Locate the cell with the specified text and output its (x, y) center coordinate. 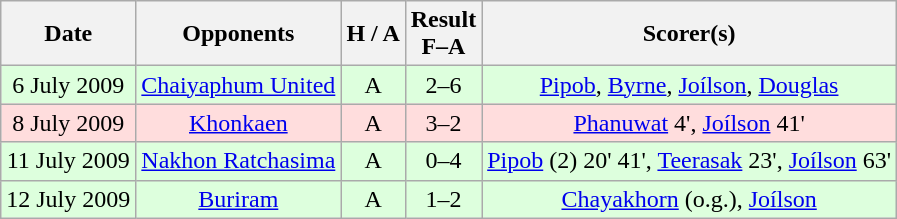
2–6 (443, 85)
Opponents (238, 34)
11 July 2009 (68, 161)
Khonkaen (238, 123)
6 July 2009 (68, 85)
Phanuwat 4', Joílson 41' (690, 123)
Date (68, 34)
Chayakhorn (o.g.), Joílson (690, 199)
Pipob, Byrne, Joílson, Douglas (690, 85)
H / A (373, 34)
8 July 2009 (68, 123)
Scorer(s) (690, 34)
3–2 (443, 123)
Chaiyaphum United (238, 85)
Pipob (2) 20' 41', Teerasak 23', Joílson 63' (690, 161)
ResultF–A (443, 34)
Buriram (238, 199)
1–2 (443, 199)
12 July 2009 (68, 199)
0–4 (443, 161)
Nakhon Ratchasima (238, 161)
